Capture the cell that displays the provided text and extract its [X, Y] central coordinate. 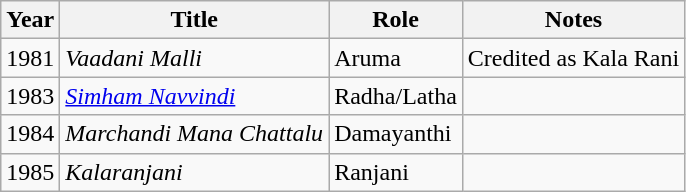
Notes [573, 20]
Kalaranjani [194, 172]
1985 [30, 172]
Role [396, 20]
Ranjani [396, 172]
Credited as Kala Rani [573, 58]
Title [194, 20]
Radha/Latha [396, 96]
Aruma [396, 58]
Year [30, 20]
Marchandi Mana Chattalu [194, 134]
1983 [30, 96]
1981 [30, 58]
Damayanthi [396, 134]
1984 [30, 134]
Simham Navvindi [194, 96]
Vaadani Malli [194, 58]
